From the cell containing the given text, extract its center point as [X, Y] coordinate. 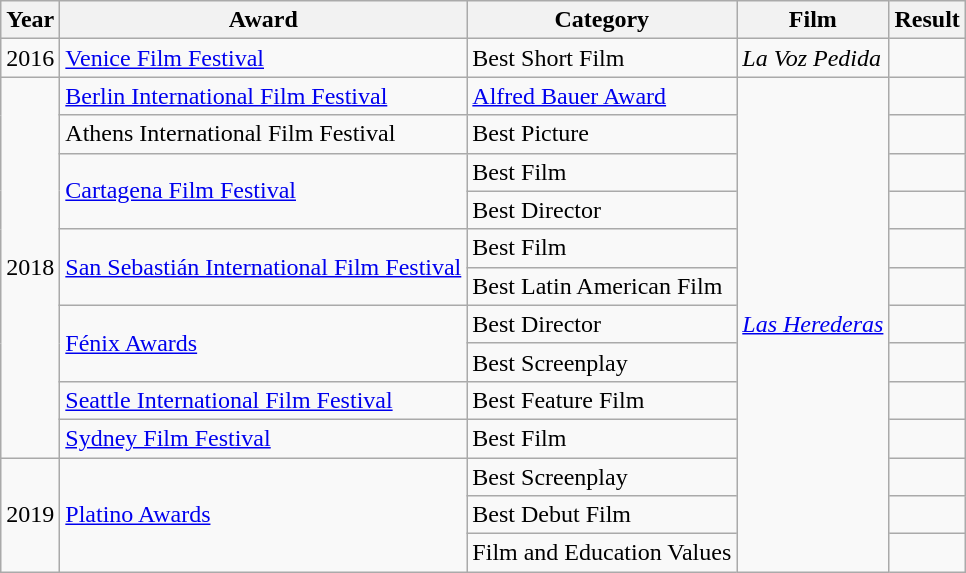
Best Feature Film [602, 400]
Result [927, 20]
2019 [30, 515]
La Voz Pedida [813, 58]
Sydney Film Festival [264, 438]
Las Herederas [813, 324]
Athens International Film Festival [264, 134]
Best Latin American Film [602, 286]
Cartagena Film Festival [264, 191]
Venice Film Festival [264, 58]
Award [264, 20]
Seattle International Film Festival [264, 400]
Category [602, 20]
Film [813, 20]
Alfred Bauer Award [602, 96]
Platino Awards [264, 515]
2018 [30, 268]
Berlin International Film Festival [264, 96]
2016 [30, 58]
Best Short Film [602, 58]
Film and Education Values [602, 553]
Best Picture [602, 134]
San Sebastián International Film Festival [264, 267]
Fénix Awards [264, 343]
Best Debut Film [602, 515]
Year [30, 20]
